Search for the cell housing the specified text and yield its (x, y) center coordinate. 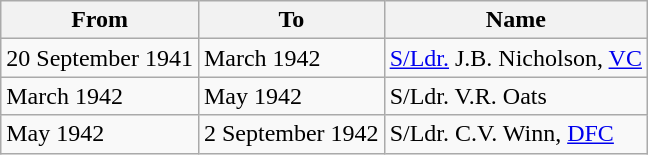
From (100, 20)
20 September 1941 (100, 58)
S/Ldr. C.V. Winn, DFC (516, 134)
To (291, 20)
2 September 1942 (291, 134)
Name (516, 20)
S/Ldr. J.B. Nicholson, VC (516, 58)
S/Ldr. V.R. Oats (516, 96)
